Output the [X, Y] coordinate of the center of the cell containing the given text.  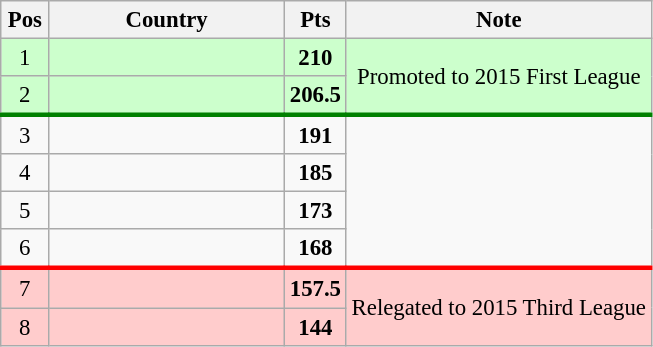
173 [315, 211]
Promoted to 2015 First League [498, 78]
144 [315, 327]
Relegated to 2015 Third League [498, 308]
Pts [315, 20]
185 [315, 173]
168 [315, 250]
6 [25, 250]
3 [25, 134]
Country [167, 20]
4 [25, 173]
8 [25, 327]
157.5 [315, 288]
191 [315, 134]
7 [25, 288]
5 [25, 211]
210 [315, 58]
2 [25, 96]
Note [498, 20]
206.5 [315, 96]
Pos [25, 20]
1 [25, 58]
